Pinpoint the cell where the given text exists, returning its (X, Y) midpoint coordinate. 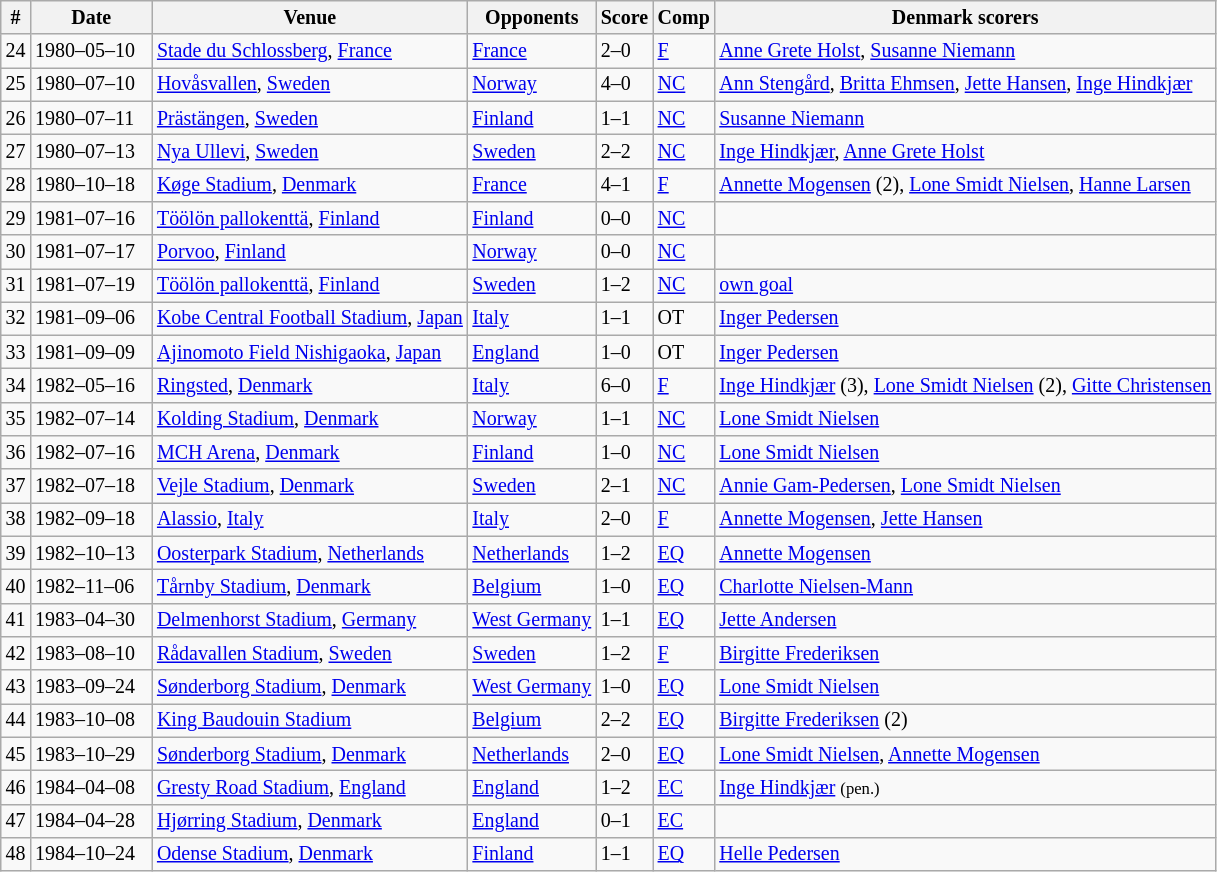
Vejle Stadium, Denmark (310, 486)
Birgitte Frederiksen (966, 654)
Annette Mogensen (966, 554)
1983–10–29 (91, 754)
Annie Gam-Pedersen, Lone Smidt Nielsen (966, 486)
Score (624, 18)
1982–05–16 (91, 386)
31 (16, 286)
44 (16, 720)
1981–09–09 (91, 352)
4–0 (624, 84)
Porvoo, Finland (310, 252)
1982–11–06 (91, 586)
Date (91, 18)
Oosterpark Stadium, Netherlands (310, 554)
Susanne Niemann (966, 118)
45 (16, 754)
4–1 (624, 184)
Kobe Central Football Stadium, Japan (310, 318)
1984–10–24 (91, 854)
1984–04–28 (91, 820)
Charlotte Nielsen-Mann (966, 586)
Hovåsvallen, Sweden (310, 84)
25 (16, 84)
1982–07–16 (91, 452)
Opponents (532, 18)
Helle Pedersen (966, 854)
Ann Stengård, Britta Ehmsen, Jette Hansen, Inge Hindkjær (966, 84)
1982–07–14 (91, 420)
1981–07–17 (91, 252)
0–1 (624, 820)
Stade du Schlossberg, France (310, 52)
29 (16, 218)
1982–10–13 (91, 554)
Lone Smidt Nielsen, Annette Mogensen (966, 754)
1980–07–13 (91, 152)
1980–07–10 (91, 84)
1984–04–08 (91, 788)
46 (16, 788)
Delmenhorst Stadium, Germany (310, 620)
Anne Grete Holst, Susanne Niemann (966, 52)
Inge Hindkjær (3), Lone Smidt Nielsen (2), Gitte Christensen (966, 386)
1983–09–24 (91, 686)
Nya Ullevi, Sweden (310, 152)
33 (16, 352)
Annette Mogensen, Jette Hansen (966, 520)
1983–10–08 (91, 720)
own goal (966, 286)
King Baudouin Stadium (310, 720)
Køge Stadium, Denmark (310, 184)
MCH Arena, Denmark (310, 452)
1981–07–16 (91, 218)
Rådavallen Stadium, Sweden (310, 654)
Gresty Road Stadium, England (310, 788)
Hjørring Stadium, Denmark (310, 820)
Venue (310, 18)
1980–05–10 (91, 52)
41 (16, 620)
Kolding Stadium, Denmark (310, 420)
Denmark scorers (966, 18)
Tårnby Stadium, Denmark (310, 586)
1980–07–11 (91, 118)
Prästängen, Sweden (310, 118)
Birgitte Frederiksen (2) (966, 720)
Odense Stadium, Denmark (310, 854)
Ajinomoto Field Nishigaoka, Japan (310, 352)
42 (16, 654)
Inge Hindkjær (pen.) (966, 788)
32 (16, 318)
35 (16, 420)
Comp (684, 18)
6–0 (624, 386)
40 (16, 586)
48 (16, 854)
30 (16, 252)
Annette Mogensen (2), Lone Smidt Nielsen, Hanne Larsen (966, 184)
1982–09–18 (91, 520)
1980–10–18 (91, 184)
24 (16, 52)
Alassio, Italy (310, 520)
Inge Hindkjær, Anne Grete Holst (966, 152)
2–1 (624, 486)
28 (16, 184)
1981–07–19 (91, 286)
27 (16, 152)
43 (16, 686)
34 (16, 386)
Ringsted, Denmark (310, 386)
# (16, 18)
Jette Andersen (966, 620)
37 (16, 486)
1983–04–30 (91, 620)
1981–09–06 (91, 318)
1983–08–10 (91, 654)
38 (16, 520)
39 (16, 554)
36 (16, 452)
1982–07–18 (91, 486)
26 (16, 118)
47 (16, 820)
